Return (x, y) of the center of cell containing provided text 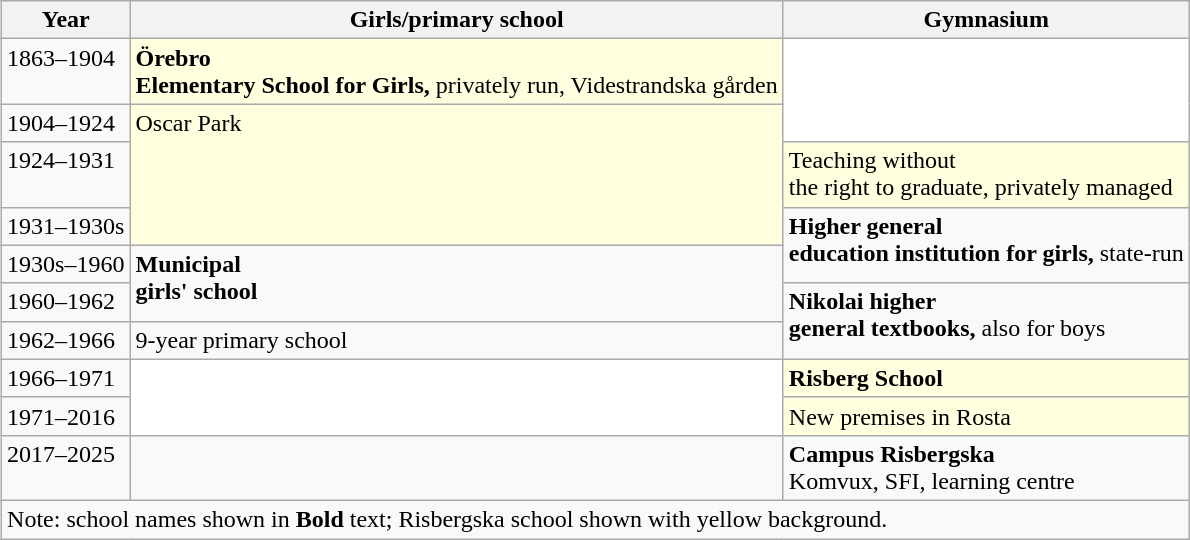
1924–1931 (66, 174)
1863–1904 (66, 72)
Note: school names shown in Bold text; Risbergska school shown with yellow background. (596, 519)
Higher generaleducation institution for girls, state-run (986, 245)
1960–1962 (66, 302)
Year (66, 20)
Gymnasium (986, 20)
9-year primary school (456, 340)
Girls/primary school (456, 20)
Campus RisbergskaKomvux, SFI, learning centre (986, 468)
1971–2016 (66, 416)
1930s–1960 (66, 264)
2017–2025 (66, 468)
1931–1930s (66, 226)
1966–1971 (66, 378)
New premises in Rosta (986, 416)
Nikolai highergeneral textbooks, also for boys (986, 321)
ÖrebroElementary School for Girls, privately run, Videstrandska gården (456, 72)
1962–1966 (66, 340)
Risberg School (986, 378)
1904–1924 (66, 123)
Municipalgirls' school (456, 283)
Teaching withoutthe right to graduate, privately managed (986, 174)
Oscar Park (456, 174)
